Capture the cell that displays the provided text and extract its [x, y] central coordinate. 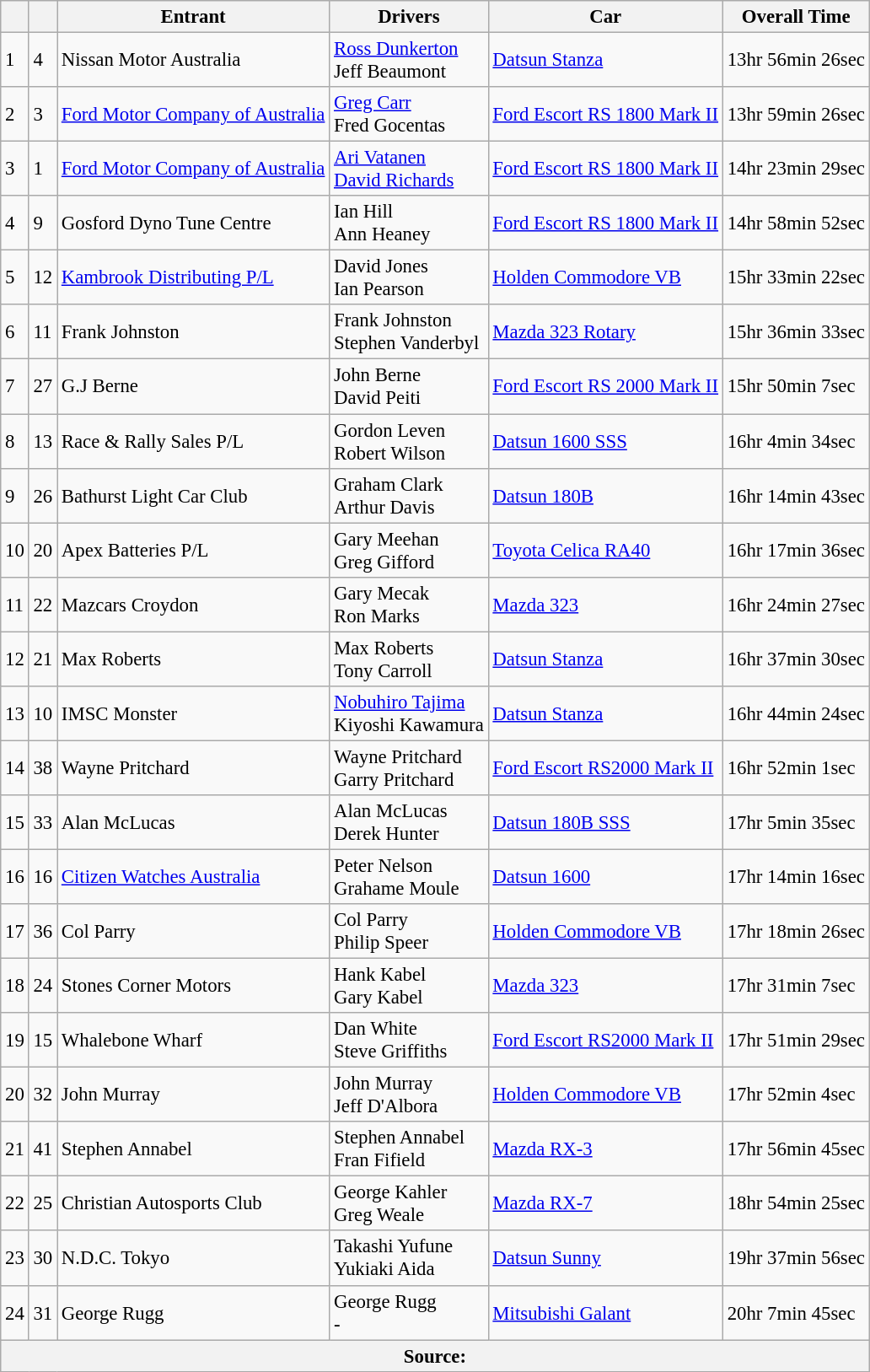
27 [42, 386]
13hr 56min 26sec [796, 61]
7 [15, 386]
Max Roberts Tony Carroll [409, 659]
Source: [435, 1356]
Mazda 323 Rotary [605, 332]
Frank Johnston [194, 332]
Alan McLucas Derek Hunter [409, 823]
John Murray Jeff D'Albora [409, 1095]
Kambrook Distributing P/L [194, 278]
Citizen Watches Australia [194, 877]
16hr 52min 1sec [796, 767]
Gordon Leven Robert Wilson [409, 442]
Datsun Sunny [605, 1258]
Christian Autosports Club [194, 1204]
17hr 14min 16sec [796, 877]
Takashi Yufune Yukiaki Aida [409, 1258]
6 [15, 332]
15hr 36min 33sec [796, 332]
16hr 14min 43sec [796, 496]
17hr 18min 26sec [796, 931]
16hr 24min 27sec [796, 604]
18 [15, 987]
Gary Meehan Greg Gifford [409, 550]
N.D.C. Tokyo [194, 1258]
George Rugg - [409, 1312]
Whalebone Wharf [194, 1041]
Toyota Celica RA40 [605, 550]
Mazcars Croydon [194, 604]
George Kahler Greg Weale [409, 1204]
14hr 58min 52sec [796, 223]
Entrant [194, 17]
16hr 17min 36sec [796, 550]
Peter Nelson Grahame Moule [409, 877]
Mazda RX-3 [605, 1149]
Race & Rally Sales P/L [194, 442]
16hr 44min 24sec [796, 713]
26 [42, 496]
Alan McLucas [194, 823]
Ian Hill Ann Heaney [409, 223]
Datsun 180B [605, 496]
18hr 54min 25sec [796, 1204]
Nissan Motor Australia [194, 61]
Nobuhiro Tajima Kiyoshi Kawamura [409, 713]
Col Parry Philip Speer [409, 931]
8 [15, 442]
Apex Batteries P/L [194, 550]
George Rugg [194, 1312]
5 [15, 278]
33 [42, 823]
Mitsubishi Galant [605, 1312]
20hr 7min 45sec [796, 1312]
Overall Time [796, 17]
Frank Johnston Stephen Vanderbyl [409, 332]
Max Roberts [194, 659]
17hr 31min 7sec [796, 987]
IMSC Monster [194, 713]
14 [15, 767]
23 [15, 1258]
15hr 50min 7sec [796, 386]
17hr 5min 35sec [796, 823]
G.J Berne [194, 386]
16hr 4min 34sec [796, 442]
17hr 56min 45sec [796, 1149]
David Jones Ian Pearson [409, 278]
Ross Dunkerton Jeff Beaumont [409, 61]
16hr 37min 30sec [796, 659]
17hr 51min 29sec [796, 1041]
Car [605, 17]
25 [42, 1204]
John Berne David Peiti [409, 386]
Wayne Pritchard Garry Pritchard [409, 767]
Datsun 1600 SSS [605, 442]
2 [15, 115]
Datsun 1600 [605, 877]
36 [42, 931]
38 [42, 767]
17hr 52min 4sec [796, 1095]
Wayne Pritchard [194, 767]
30 [42, 1258]
19 [15, 1041]
Datsun 180B SSS [605, 823]
Hank Kabel Gary Kabel [409, 987]
Gary Mecak Ron Marks [409, 604]
Stephen Annabel [194, 1149]
Greg Carr Fred Gocentas [409, 115]
31 [42, 1312]
Graham Clark Arthur Davis [409, 496]
13hr 59min 26sec [796, 115]
17 [15, 931]
Mazda RX-7 [605, 1204]
32 [42, 1095]
Bathurst Light Car Club [194, 496]
Stones Corner Motors [194, 987]
John Murray [194, 1095]
Gosford Dyno Tune Centre [194, 223]
Dan White Steve Griffiths [409, 1041]
19hr 37min 56sec [796, 1258]
Ari Vatanen David Richards [409, 169]
41 [42, 1149]
Ford Escort RS 2000 Mark II [605, 386]
Drivers [409, 17]
Col Parry [194, 931]
15hr 33min 22sec [796, 278]
Stephen Annabel Fran Fifield [409, 1149]
14hr 23min 29sec [796, 169]
